Output the [X, Y] coordinate of the center of the cell containing the given text.  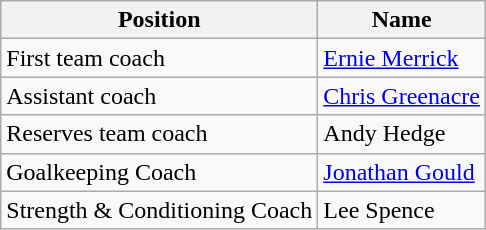
Lee Spence [402, 210]
Goalkeeping Coach [160, 172]
Ernie Merrick [402, 58]
Assistant coach [160, 96]
Position [160, 20]
Strength & Conditioning Coach [160, 210]
Andy Hedge [402, 134]
Jonathan Gould [402, 172]
First team coach [160, 58]
Chris Greenacre [402, 96]
Reserves team coach [160, 134]
Name [402, 20]
